Return the (X, Y) coordinate for the center point of the cell that contains the specified text.  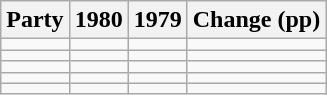
1979 (158, 20)
Change (pp) (256, 20)
1980 (98, 20)
Party (35, 20)
